Provide the [X, Y] coordinate of the cell's center where the given text is located.  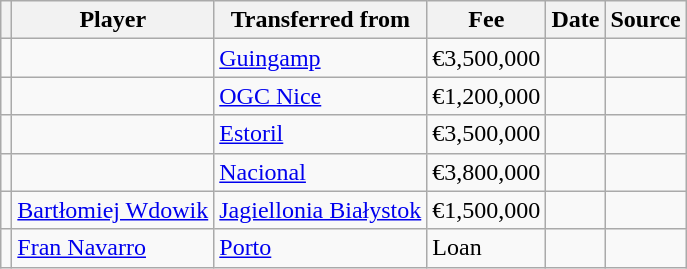
Transferred from [320, 20]
Nacional [320, 172]
Porto [320, 248]
Bartłomiej Wdowik [113, 210]
Source [646, 20]
Loan [486, 248]
€1,500,000 [486, 210]
OGC Nice [320, 96]
Fran Navarro [113, 248]
Guingamp [320, 58]
€3,800,000 [486, 172]
Estoril [320, 134]
Player [113, 20]
Date [576, 20]
Jagiellonia Białystok [320, 210]
€1,200,000 [486, 96]
Fee [486, 20]
